Identify which cell holds the provided text, then report its [x, y] central coordinate. 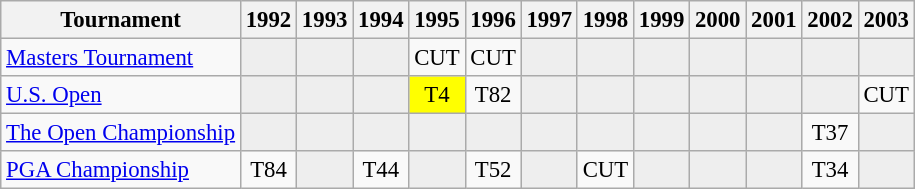
1993 [325, 20]
1996 [493, 20]
T52 [493, 170]
T4 [437, 95]
2001 [774, 20]
Tournament [121, 20]
Masters Tournament [121, 58]
T37 [830, 133]
T82 [493, 95]
2003 [886, 20]
U.S. Open [121, 95]
The Open Championship [121, 133]
1999 [661, 20]
1995 [437, 20]
2002 [830, 20]
PGA Championship [121, 170]
T44 [381, 170]
1997 [549, 20]
T84 [268, 170]
T34 [830, 170]
1998 [605, 20]
2000 [718, 20]
1994 [381, 20]
1992 [268, 20]
